Provide the [X, Y] coordinate of the cell's center where the given text is located.  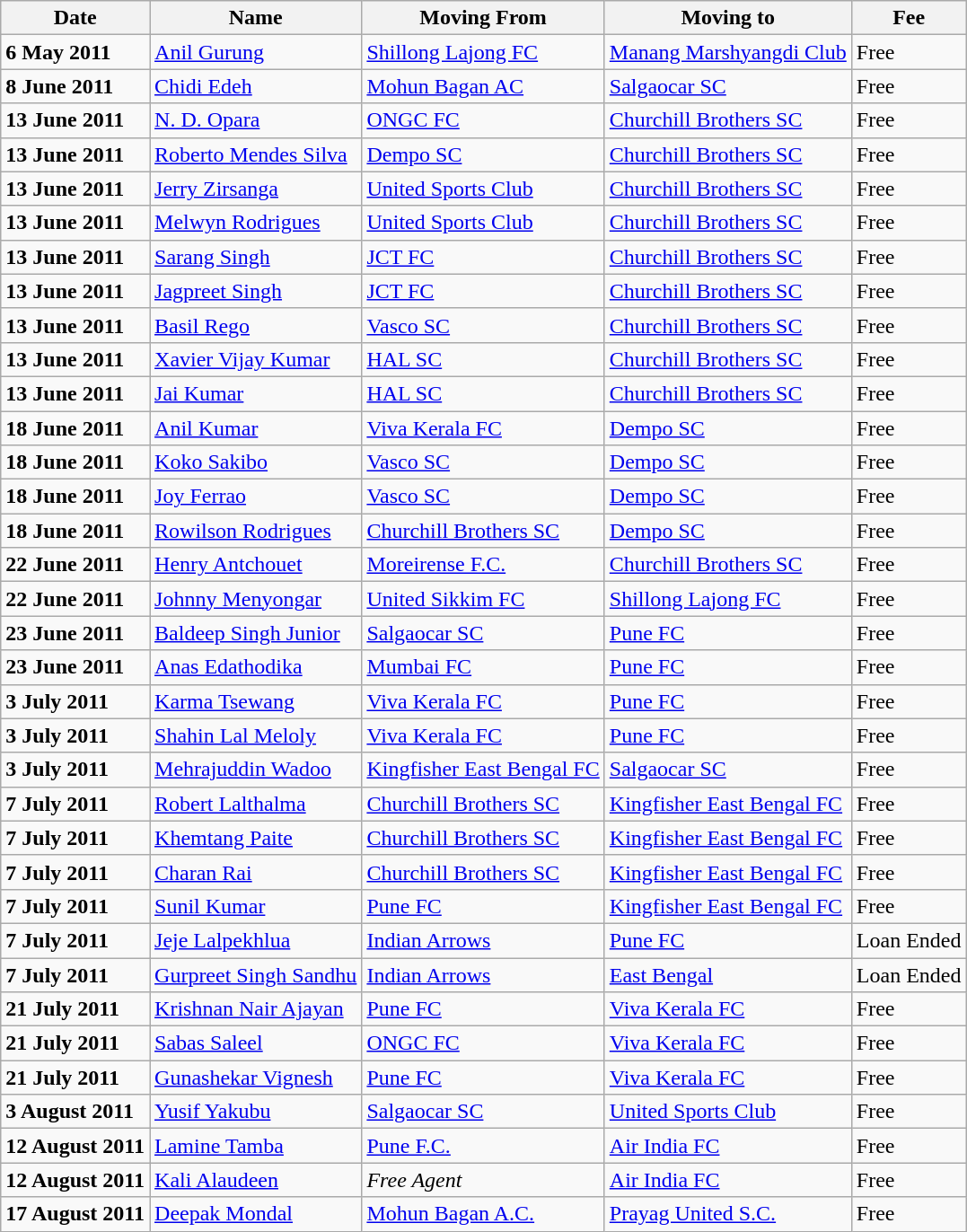
Pune F.C. [483, 1146]
Yusif Yakubu [256, 1112]
Mohun Bagan AC [483, 86]
United Sikkim FC [483, 599]
6 May 2011 [75, 52]
East Bengal [727, 974]
Basil Rego [256, 325]
Anil Gurung [256, 52]
Shahin Lal Meloly [256, 735]
Mohun Bagan A.C. [483, 1214]
Kali Alaudeen [256, 1180]
Jai Kumar [256, 393]
Chidi Edeh [256, 86]
Jeje Lalpekhlua [256, 940]
Johnny Menyongar [256, 599]
Krishnan Nair Ajayan [256, 1009]
Date [75, 18]
3 August 2011 [75, 1112]
Prayag United S.C. [727, 1214]
Moving to [727, 18]
Xavier Vijay Kumar [256, 359]
Karma Tsewang [256, 701]
Robert Lalthalma [256, 804]
Jerry Zirsanga [256, 189]
Sarang Singh [256, 257]
Melwyn Rodrigues [256, 223]
Charan Rai [256, 872]
Jagpreet Singh [256, 291]
Khemtang Paite [256, 838]
Gunashekar Vignesh [256, 1078]
Rowilson Rodrigues [256, 531]
Free Agent [483, 1180]
Sabas Saleel [256, 1043]
Sunil Kumar [256, 906]
Anas Edathodika [256, 667]
Moving From [483, 18]
Name [256, 18]
N. D. Opara [256, 120]
Moreirense F.C. [483, 565]
Anil Kumar [256, 428]
Gurpreet Singh Sandhu [256, 974]
Henry Antchouet [256, 565]
Manang Marshyangdi Club [727, 52]
Baldeep Singh Junior [256, 633]
Deepak Mondal [256, 1214]
17 August 2011 [75, 1214]
Roberto Mendes Silva [256, 154]
Koko Sakibo [256, 462]
Mehrajuddin Wadoo [256, 770]
Lamine Tamba [256, 1146]
Fee [909, 18]
8 June 2011 [75, 86]
Mumbai FC [483, 667]
Joy Ferrao [256, 497]
